Return the [x, y] coordinate for the center point of the cell that contains the specified text.  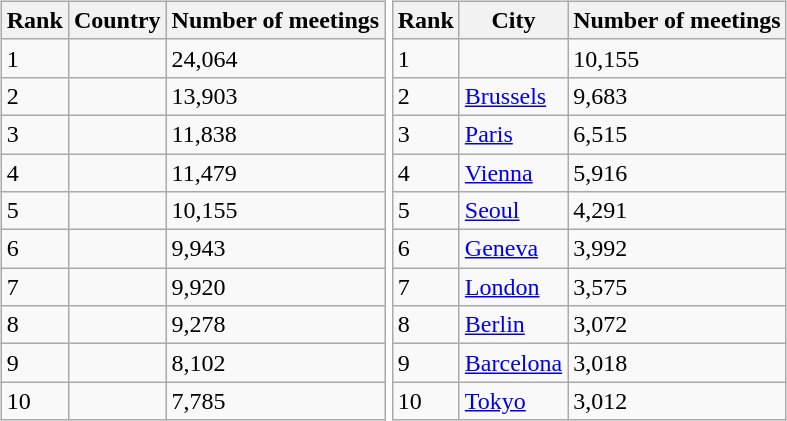
11,838 [276, 134]
3,992 [678, 249]
Paris [513, 134]
13,903 [276, 96]
5,916 [678, 173]
9,920 [276, 287]
9,278 [276, 325]
24,064 [276, 58]
London [513, 287]
9,943 [276, 249]
3,018 [678, 363]
Barcelona [513, 363]
3,072 [678, 325]
Seoul [513, 211]
6,515 [678, 134]
Brussels [513, 96]
Country [117, 20]
7,785 [276, 401]
11,479 [276, 173]
Berlin [513, 325]
City [513, 20]
3,575 [678, 287]
Vienna [513, 173]
9,683 [678, 96]
Geneva [513, 249]
Tokyo [513, 401]
8,102 [276, 363]
3,012 [678, 401]
4,291 [678, 211]
